Output the [X, Y] coordinate of the center of the cell containing the given text.  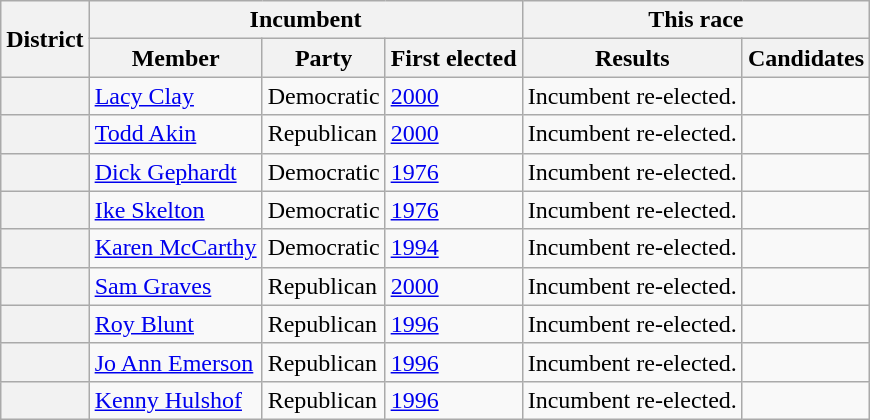
Roy Blunt [176, 324]
Todd Akin [176, 134]
Jo Ann Emerson [176, 362]
Sam Graves [176, 286]
First elected [454, 58]
Member [176, 58]
District [45, 39]
Dick Gephardt [176, 172]
Candidates [806, 58]
Party [324, 58]
Incumbent [306, 20]
1994 [454, 248]
Karen McCarthy [176, 248]
This race [696, 20]
Ike Skelton [176, 210]
Lacy Clay [176, 96]
Results [632, 58]
Kenny Hulshof [176, 400]
